Scan for the cell matching the given text and deliver its [x, y] coordinate at center. 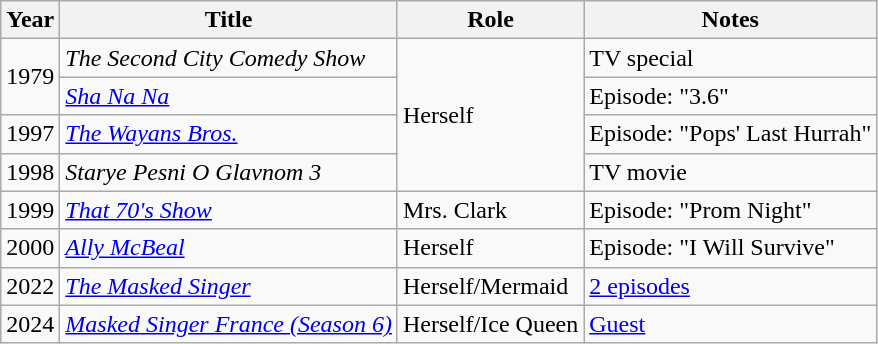
The Wayans Bros. [229, 134]
Episode: "Prom Night" [730, 210]
Episode: "Pops' Last Hurrah" [730, 134]
Role [490, 20]
Starye Pesni O Glavnom 3 [229, 172]
Episode: "I Will Survive" [730, 248]
The Second City Comedy Show [229, 58]
1997 [30, 134]
Herself/Ice Queen [490, 324]
TV movie [730, 172]
Ally McBeal [229, 248]
2000 [30, 248]
Notes [730, 20]
Sha Na Na [229, 96]
Title [229, 20]
Herself/Mermaid [490, 286]
TV special [730, 58]
2024 [30, 324]
Mrs. Clark [490, 210]
1979 [30, 77]
2 episodes [730, 286]
1999 [30, 210]
2022 [30, 286]
Episode: "3.6" [730, 96]
Year [30, 20]
That 70's Show [229, 210]
1998 [30, 172]
The Masked Singer [229, 286]
Guest [730, 324]
Masked Singer France (Season 6) [229, 324]
